For the text-containing cell, return its midpoint in [x, y] coordinate format. 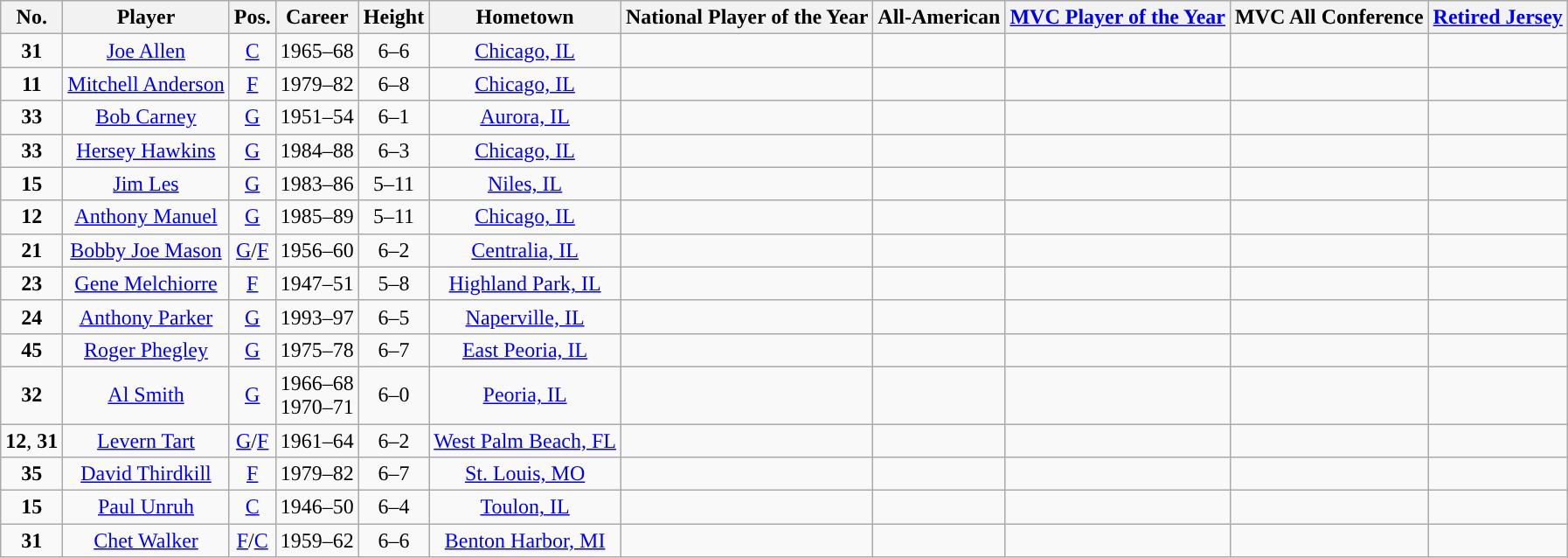
MVC All Conference [1330, 17]
Paul Unruh [146, 507]
6–3 [393, 150]
Centralia, IL [525, 250]
All-American [939, 17]
6–8 [393, 84]
24 [31, 317]
45 [31, 350]
Player [146, 17]
Height [393, 17]
Career [316, 17]
1956–60 [316, 250]
1985–89 [316, 217]
21 [31, 250]
East Peoria, IL [525, 350]
32 [31, 395]
National Player of the Year [746, 17]
23 [31, 283]
Levern Tart [146, 440]
Peoria, IL [525, 395]
1947–51 [316, 283]
David Thirdkill [146, 474]
MVC Player of the Year [1118, 17]
F/C [252, 541]
1946–50 [316, 507]
1993–97 [316, 317]
12 [31, 217]
Niles, IL [525, 184]
1961–64 [316, 440]
Pos. [252, 17]
St. Louis, MO [525, 474]
6–4 [393, 507]
5–8 [393, 283]
6–1 [393, 117]
1966–681970–71 [316, 395]
Bob Carney [146, 117]
1975–78 [316, 350]
Naperville, IL [525, 317]
Anthony Parker [146, 317]
Bobby Joe Mason [146, 250]
Gene Melchiorre [146, 283]
West Palm Beach, FL [525, 440]
Hersey Hawkins [146, 150]
35 [31, 474]
Retired Jersey [1498, 17]
Joe Allen [146, 51]
1983–86 [316, 184]
Mitchell Anderson [146, 84]
Al Smith [146, 395]
Benton Harbor, MI [525, 541]
Anthony Manuel [146, 217]
12, 31 [31, 440]
1951–54 [316, 117]
Highland Park, IL [525, 283]
Aurora, IL [525, 117]
1984–88 [316, 150]
6–0 [393, 395]
Hometown [525, 17]
1965–68 [316, 51]
Roger Phegley [146, 350]
1959–62 [316, 541]
Toulon, IL [525, 507]
11 [31, 84]
Chet Walker [146, 541]
Jim Les [146, 184]
6–5 [393, 317]
No. [31, 17]
